Return (X, Y) of the center of cell containing provided text 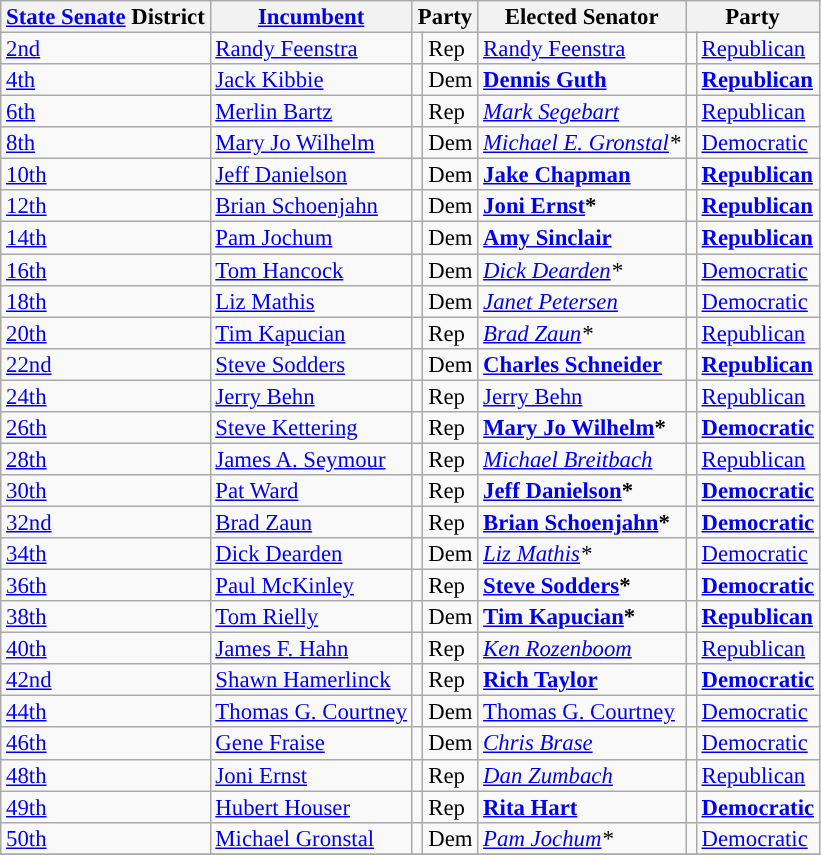
Incumbent (311, 17)
Rita Hart (582, 807)
Amy Sinclair (582, 238)
30th (106, 491)
James A. Seymour (311, 459)
12th (106, 206)
Chris Brase (582, 744)
Michael E. Gronstal* (582, 143)
26th (106, 428)
22nd (106, 364)
Mary Jo Wilhelm* (582, 428)
Janet Petersen (582, 301)
Steve Sodders* (582, 586)
Pat Ward (311, 491)
Brian Schoenjahn* (582, 522)
Rich Taylor (582, 680)
Tom Rielly (311, 617)
Liz Mathis* (582, 554)
Hubert Houser (311, 807)
Shawn Hamerlinck (311, 680)
Jake Chapman (582, 175)
Jack Kibbie (311, 80)
Charles Schneider (582, 364)
Steve Sodders (311, 364)
44th (106, 712)
Mark Segebart (582, 112)
14th (106, 238)
Brad Zaun (311, 522)
8th (106, 143)
40th (106, 649)
50th (106, 838)
Tim Kapucian (311, 333)
Merlin Bartz (311, 112)
Joni Ernst* (582, 206)
State Senate District (106, 17)
Michael Breitbach (582, 459)
Elected Senator (582, 17)
6th (106, 112)
28th (106, 459)
34th (106, 554)
Brian Schoenjahn (311, 206)
46th (106, 744)
16th (106, 270)
Dennis Guth (582, 80)
Paul McKinley (311, 586)
Brad Zaun* (582, 333)
Steve Kettering (311, 428)
Dick Dearden* (582, 270)
Tim Kapucian* (582, 617)
Dick Dearden (311, 554)
24th (106, 396)
Pam Jochum (311, 238)
20th (106, 333)
Mary Jo Wilhelm (311, 143)
49th (106, 807)
4th (106, 80)
10th (106, 175)
Jeff Danielson* (582, 491)
42nd (106, 680)
32nd (106, 522)
Gene Fraise (311, 744)
36th (106, 586)
Pam Jochum* (582, 838)
Joni Ernst (311, 775)
38th (106, 617)
2nd (106, 49)
James F. Hahn (311, 649)
Ken Rozenboom (582, 649)
Dan Zumbach (582, 775)
Michael Gronstal (311, 838)
48th (106, 775)
Tom Hancock (311, 270)
Jeff Danielson (311, 175)
18th (106, 301)
Liz Mathis (311, 301)
